Return the [X, Y] coordinate for the center point of the cell that contains the specified text.  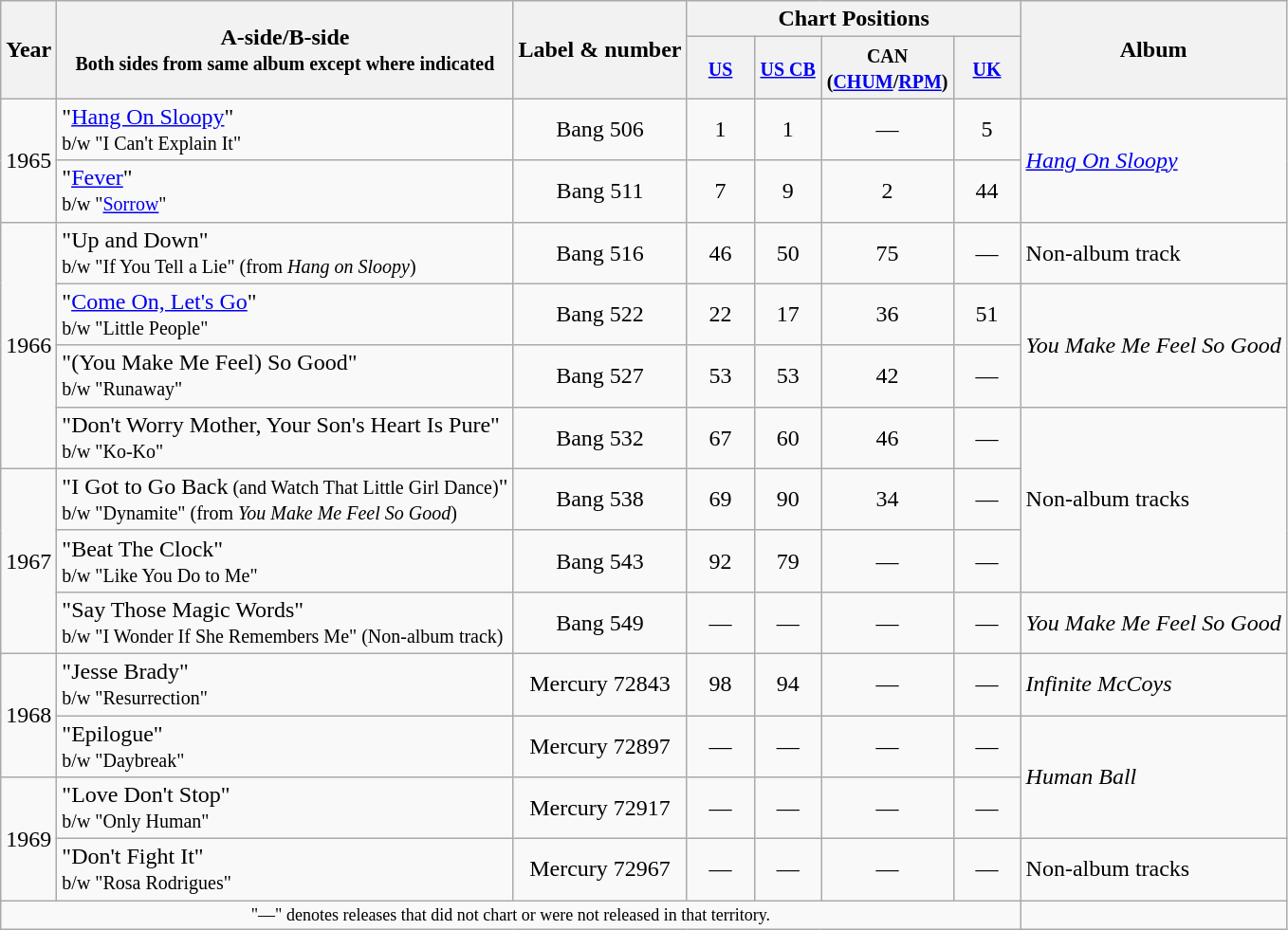
"Hang On Sloopy"b/w "I Can't Explain It" [285, 129]
Bang 532 [599, 438]
"Jesse Brady"b/w "Resurrection" [285, 684]
"Epilogue"b/w "Daybreak" [285, 745]
22 [721, 315]
Label & number [599, 49]
17 [787, 315]
69 [721, 499]
5 [986, 129]
Infinite McCoys [1153, 684]
2 [888, 191]
US CB [787, 68]
Bang 522 [599, 315]
1965 [28, 160]
60 [787, 438]
7 [721, 191]
Bang 511 [599, 191]
Year [28, 49]
34 [888, 499]
Human Ball [1153, 776]
"—" denotes releases that did not chart or were not released in that territory. [510, 916]
"I Got to Go Back (and Watch That Little Girl Dance)"b/w "Dynamite" (from You Make Me Feel So Good) [285, 499]
Bang 506 [599, 129]
Bang 527 [599, 375]
Mercury 72967 [599, 870]
51 [986, 315]
1967 [28, 561]
Mercury 72843 [599, 684]
"Don't Worry Mother, Your Son's Heart Is Pure"b/w "Ko-Ko" [285, 438]
94 [787, 684]
"Come On, Let's Go"b/w "Little People" [285, 315]
44 [986, 191]
"Up and Down"b/w "If You Tell a Lie" (from Hang on Sloopy) [285, 252]
Chart Positions [854, 19]
50 [787, 252]
42 [888, 375]
Mercury 72917 [599, 808]
90 [787, 499]
Hang On Sloopy [1153, 160]
9 [787, 191]
Bang 543 [599, 561]
75 [888, 252]
"Love Don't Stop"b/w "Only Human" [285, 808]
1966 [28, 345]
A-side/B-sideBoth sides from same album except where indicated [285, 49]
92 [721, 561]
"Fever"b/w "Sorrow" [285, 191]
Album [1153, 49]
Bang 538 [599, 499]
"(You Make Me Feel) So Good"b/w "Runaway" [285, 375]
UK [986, 68]
CAN(CHUM/RPM) [888, 68]
36 [888, 315]
Bang 516 [599, 252]
67 [721, 438]
"Say Those Magic Words"b/w "I Wonder If She Remembers Me" (Non-album track) [285, 622]
98 [721, 684]
1968 [28, 715]
US [721, 68]
Non-album track [1153, 252]
Bang 549 [599, 622]
79 [787, 561]
"Beat The Clock"b/w "Like You Do to Me" [285, 561]
1969 [28, 839]
"Don't Fight It"b/w "Rosa Rodrigues" [285, 870]
Mercury 72897 [599, 745]
